From the cell containing the given text, extract its center point as [x, y] coordinate. 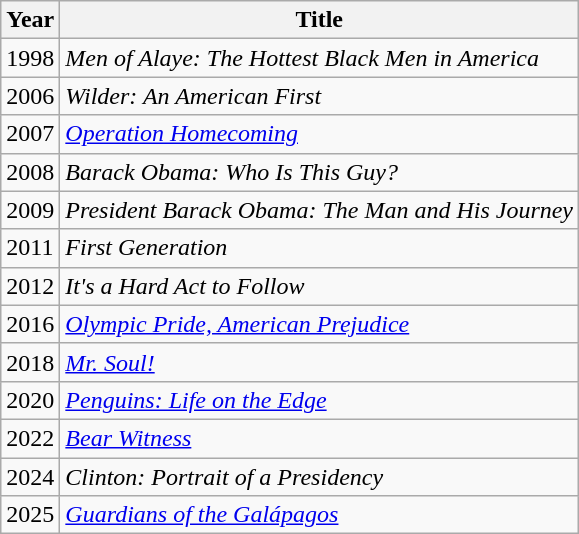
Year [30, 20]
2009 [30, 210]
First Generation [320, 248]
2016 [30, 324]
2025 [30, 515]
Clinton: Portrait of a Presidency [320, 477]
President Barack Obama: The Man and His Journey [320, 210]
2018 [30, 362]
2020 [30, 400]
Mr. Soul! [320, 362]
Wilder: An American First [320, 96]
Olympic Pride, American Prejudice [320, 324]
2006 [30, 96]
2007 [30, 134]
Penguins: Life on the Edge [320, 400]
2022 [30, 438]
2008 [30, 172]
2011 [30, 248]
Operation Homecoming [320, 134]
2012 [30, 286]
Barack Obama: Who Is This Guy? [320, 172]
Title [320, 20]
It's a Hard Act to Follow [320, 286]
Men of Alaye: The Hottest Black Men in America [320, 58]
2024 [30, 477]
Bear Witness [320, 438]
Guardians of the Galápagos [320, 515]
1998 [30, 58]
